For the text-containing cell, return its midpoint in [X, Y] coordinate format. 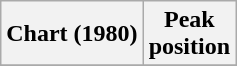
Peakposition [189, 34]
Chart (1980) [72, 34]
